Pinpoint the cell where the given text exists, returning its [X, Y] midpoint coordinate. 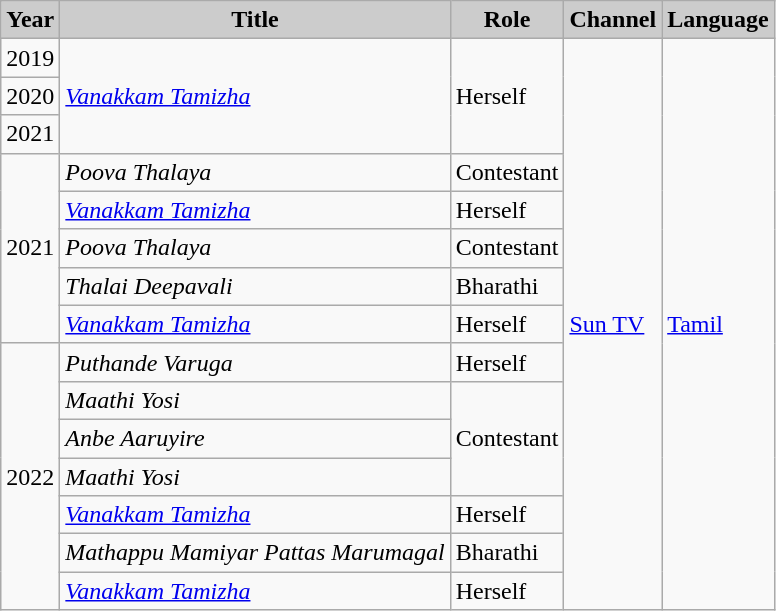
2022 [30, 476]
Mathappu Mamiyar Pattas Marumagal [255, 553]
Thalai Deepavali [255, 286]
Sun TV [613, 324]
Year [30, 20]
Tamil [718, 324]
Channel [613, 20]
Language [718, 20]
2020 [30, 96]
Puthande Varuga [255, 362]
Anbe Aaruyire [255, 438]
Title [255, 20]
Role [507, 20]
2019 [30, 58]
